Return (X, Y) of the center of cell containing provided text 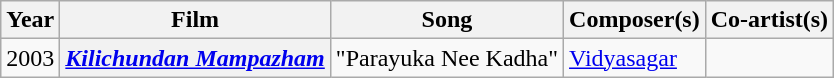
Kilichundan Mampazham (195, 58)
Film (195, 20)
Composer(s) (635, 20)
Year (30, 20)
"Parayuka Nee Kadha" (446, 58)
Vidyasagar (635, 58)
2003 (30, 58)
Song (446, 20)
Co-artist(s) (769, 20)
